Find where the given text appears and provide that cell's center as [X, Y] coordinate. 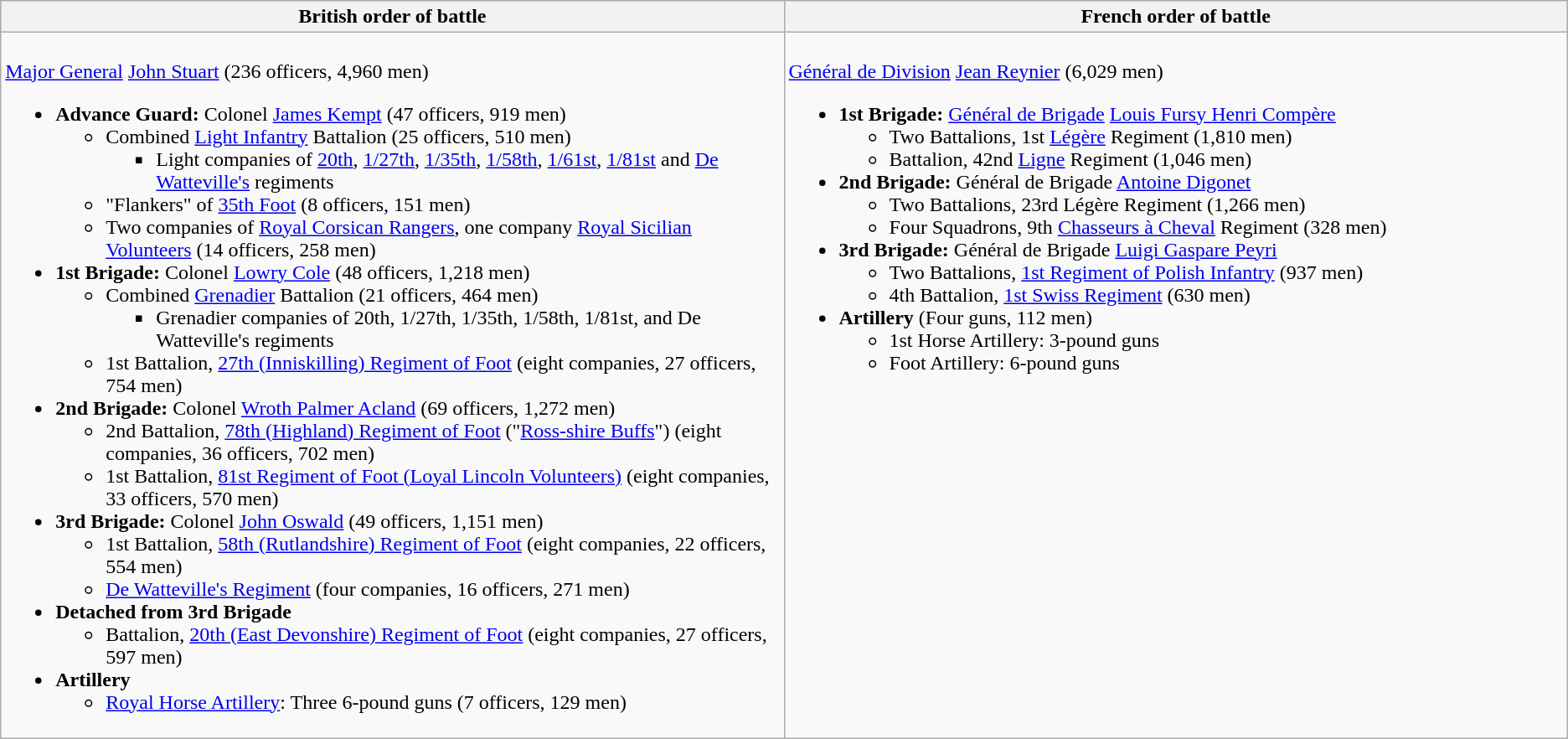
French order of battle [1176, 17]
British order of battle [392, 17]
